Output the [X, Y] coordinate of the center of the cell containing the given text.  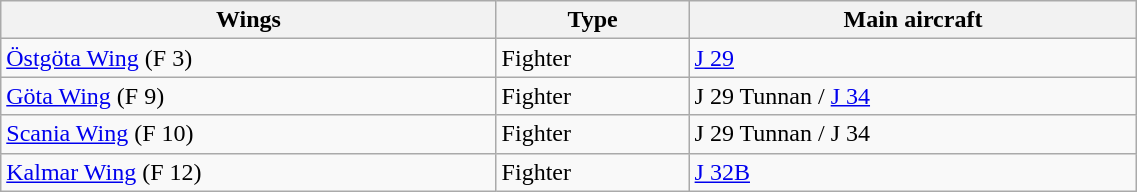
Kalmar Wing (F 12) [248, 172]
Göta Wing (F 9) [248, 96]
Östgöta Wing (F 3) [248, 58]
J 29 [913, 58]
Scania Wing (F 10) [248, 134]
Main aircraft [913, 20]
Wings [248, 20]
Type [592, 20]
J 32B [913, 172]
